For the text-containing cell, return its midpoint in (X, Y) coordinate format. 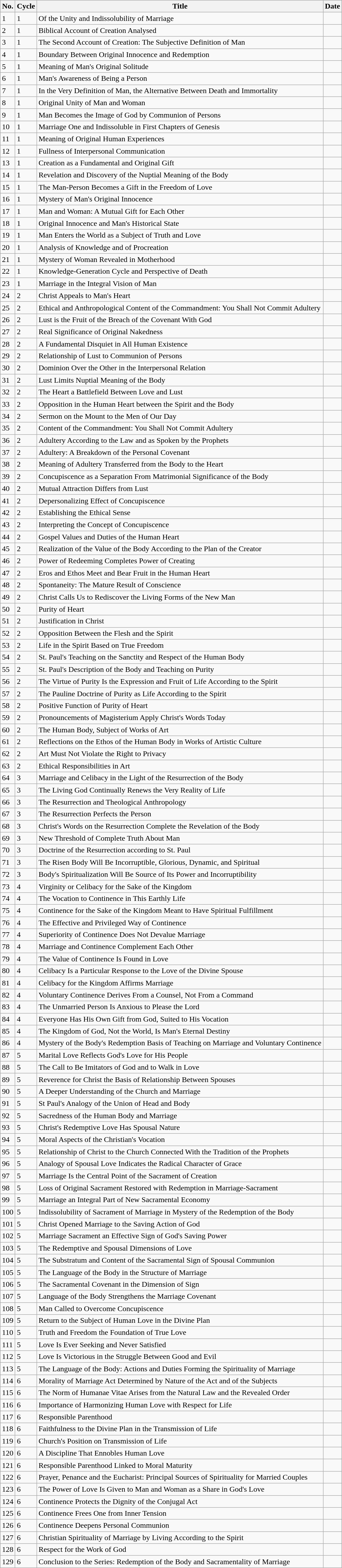
Marital Love Reflects God's Love for His People (180, 1055)
63 (8, 766)
Ethical Responsibilities in Art (180, 766)
98 (8, 1188)
Meaning of Adultery Transferred from the Body to the Heart (180, 464)
The Kingdom of God, Not the World, Is Man's Eternal Destiny (180, 1031)
Dominion Over the Other in the Interpersonal Relation (180, 368)
43 (8, 525)
69 (8, 838)
Man Becomes the Image of God by Communion of Persons (180, 115)
52 (8, 633)
Creation as a Fundamental and Original Gift (180, 163)
Concupiscence as a Separation From Matrimonial Significance of the Body (180, 476)
97 (8, 1176)
42 (8, 513)
The Sacramental Covenant in the Dimension of Sign (180, 1284)
16 (8, 199)
46 (8, 561)
Marriage and Continence Complement Each Other (180, 947)
Title (180, 6)
Opposition Between the Flesh and the Spirit (180, 633)
Love Is Victorious in the Struggle Between Good and Evil (180, 1357)
Christ Appeals to Man's Heart (180, 296)
39 (8, 476)
The Call to Be Imitators of God and to Walk in Love (180, 1067)
The Norm of Humanae Vitae Arises from the Natural Law and the Revealed Order (180, 1393)
Relationship of Lust to Communion of Persons (180, 356)
121 (8, 1465)
75 (8, 910)
24 (8, 296)
90 (8, 1091)
51 (8, 621)
29 (8, 356)
Opposition in the Human Heart between the Spirit and the Body (180, 404)
Content of the Commandment: You Shall Not Commit Adultery (180, 428)
Body's Spiritualization Will Be Source of Its Power and Incorruptibility (180, 874)
Christ's Redemptive Love Has Spousal Nature (180, 1128)
Everyone Has His Own Gift from God, Suited to His Vocation (180, 1019)
111 (8, 1345)
114 (8, 1381)
62 (8, 754)
103 (8, 1248)
78 (8, 947)
The Second Account of Creation: The Subjective Definition of Man (180, 42)
Mutual Attraction Differs from Lust (180, 488)
Relationship of Christ to the Church Connected With the Tradition of the Prophets (180, 1152)
74 (8, 898)
28 (8, 344)
37 (8, 452)
126 (8, 1526)
113 (8, 1369)
99 (8, 1200)
102 (8, 1236)
Purity of Heart (180, 609)
Lust Limits Nuptial Meaning of the Body (180, 380)
77 (8, 935)
The Effective and Privileged Way of Continence (180, 923)
The Unmarried Person Is Anxious to Please the Lord (180, 1007)
45 (8, 549)
The Man-Person Becomes a Gift in the Freedom of Love (180, 187)
Doctrine of the Resurrection according to St. Paul (180, 850)
82 (8, 995)
Marriage One and Indissoluble in First Chapters of Genesis (180, 127)
26 (8, 320)
110 (8, 1333)
36 (8, 440)
Continence Frees One from Inner Tension (180, 1514)
115 (8, 1393)
14 (8, 175)
118 (8, 1429)
Biblical Account of Creation Analysed (180, 30)
Real Significance of Original Nakedness (180, 332)
41 (8, 500)
Analysis of Knowledge and of Procreation (180, 247)
61 (8, 742)
Celibacy Is a Particular Response to the Love of the Divine Spouse (180, 971)
100 (8, 1212)
Respect for the Work of God (180, 1550)
106 (8, 1284)
54 (8, 657)
Boundary Between Original Innocence and Redemption (180, 54)
68 (8, 826)
38 (8, 464)
59 (8, 717)
Continence for the Sake of the Kingdom Meant to Have Spiritual Fulfillment (180, 910)
Interpreting the Concept of Concupiscence (180, 525)
Moral Aspects of the Christian's Vocation (180, 1140)
A Fundamental Disquiet in All Human Existence (180, 344)
53 (8, 645)
The Vocation to Continence in This Earthly Life (180, 898)
No. (8, 6)
119 (8, 1441)
New Threshold of Complete Truth About Man (180, 838)
116 (8, 1405)
13 (8, 163)
50 (8, 609)
19 (8, 235)
81 (8, 983)
104 (8, 1260)
Revelation and Discovery of the Nuptial Meaning of the Body (180, 175)
66 (8, 802)
112 (8, 1357)
Responsible Parenthood (180, 1417)
64 (8, 778)
17 (8, 211)
Virginity or Celibacy for the Sake of the Kingdom (180, 886)
Mystery of the Body's Redemption Basis of Teaching on Marriage and Voluntary Continence (180, 1043)
Church's Position on Transmission of Life (180, 1441)
Voluntary Continence Derives From a Counsel, Not From a Command (180, 995)
Superiority of Continence Does Not Devalue Marriage (180, 935)
27 (8, 332)
93 (8, 1128)
33 (8, 404)
Date (332, 6)
Christ Opened Marriage to the Saving Action of God (180, 1224)
Original Innocence and Man's Historical State (180, 223)
Spontaneity: The Mature Result of Conscience (180, 585)
Marriage an Integral Part of New Sacramental Economy (180, 1200)
Marriage Sacrament an Effective Sign of God's Saving Power (180, 1236)
The Pauline Doctrine of Purity as Life According to the Spirit (180, 693)
101 (8, 1224)
22 (8, 271)
A Discipline That Ennobles Human Love (180, 1453)
30 (8, 368)
44 (8, 537)
Man's Awareness of Being a Person (180, 79)
105 (8, 1272)
Marriage and Celibacy in the Light of the Resurrection of the Body (180, 778)
The Resurrection and Theological Anthropology (180, 802)
96 (8, 1164)
Power of Redeeming Completes Power of Creating (180, 561)
The Language of the Body in the Structure of Marriage (180, 1272)
The Resurrection Perfects the Person (180, 814)
31 (8, 380)
St. Paul's Description of the Body and Teaching on Purity (180, 669)
128 (8, 1550)
The Value of Continence Is Found in Love (180, 959)
Language of the Body Strengthens the Marriage Covenant (180, 1296)
The Risen Body Will Be Incorruptible, Glorious, Dynamic, and Spiritual (180, 862)
9 (8, 115)
Importance of Harmonizing Human Love with Respect for Life (180, 1405)
15 (8, 187)
10 (8, 127)
71 (8, 862)
Continence Deepens Personal Communion (180, 1526)
127 (8, 1538)
76 (8, 923)
Life in the Spirit Based on True Freedom (180, 645)
Responsible Parenthood Linked to Moral Maturity (180, 1465)
In the Very Definition of Man, the Alternative Between Death and Immortality (180, 91)
Prayer, Penance and the Eucharist: Principal Sources of Spirituality for Married Couples (180, 1477)
89 (8, 1079)
70 (8, 850)
88 (8, 1067)
107 (8, 1296)
Mystery of Man's Original Innocence (180, 199)
92 (8, 1115)
Analogy of Spousal Love Indicates the Radical Character of Grace (180, 1164)
The Virtue of Purity Is the Expression and Fruit of Life According to the Spirit (180, 681)
Loss of Original Sacrament Restored with Redemption in Marriage-Sacrament (180, 1188)
A Deeper Understanding of the Church and Marriage (180, 1091)
60 (8, 730)
Pronouncements of Magisterium Apply Christ's Words Today (180, 717)
79 (8, 959)
The Language of the Body: Actions and Duties Forming the Spirituality of Marriage (180, 1369)
Celibacy for the Kingdom Affirms Marriage (180, 983)
49 (8, 597)
Reverence for Christ the Basis of Relationship Between Spouses (180, 1079)
47 (8, 573)
Of the Unity and Indissolubility of Marriage (180, 18)
125 (8, 1514)
95 (8, 1152)
84 (8, 1019)
The Substratum and Content of the Sacramental Sign of Spousal Communion (180, 1260)
123 (8, 1489)
Justification in Christ (180, 621)
72 (8, 874)
The Heart a Battlefield Between Love and Lust (180, 392)
55 (8, 669)
Realization of the Value of the Body According to the Plan of the Creator (180, 549)
124 (8, 1501)
Knowledge-Generation Cycle and Perspective of Death (180, 271)
Truth and Freedom the Foundation of True Love (180, 1333)
20 (8, 247)
The Power of Love Is Given to Man and Woman as a Share in God's Love (180, 1489)
Gospel Values and Duties of the Human Heart (180, 537)
8 (8, 103)
40 (8, 488)
18 (8, 223)
St Paul's Analogy of the Union of Head and Body (180, 1103)
91 (8, 1103)
57 (8, 693)
The Living God Continually Renews the Very Reality of Life (180, 790)
34 (8, 416)
Original Unity of Man and Woman (180, 103)
80 (8, 971)
7 (8, 91)
Marriage Is the Central Point of the Sacrament of Creation (180, 1176)
Morality of Marriage Act Determined by Nature of the Act and of the Subjects (180, 1381)
Love Is Ever Seeking and Never Satisfied (180, 1345)
Faithfulness to the Divine Plan in the Transmission of Life (180, 1429)
35 (8, 428)
129 (8, 1562)
56 (8, 681)
Mystery of Woman Revealed in Motherhood (180, 259)
83 (8, 1007)
109 (8, 1321)
Fullness of Interpersonal Communication (180, 151)
120 (8, 1453)
67 (8, 814)
Reflections on the Ethos of the Human Body in Works of Artistic Culture (180, 742)
85 (8, 1031)
Conclusion to the Series: Redemption of the Body and Sacramentality of Marriage (180, 1562)
94 (8, 1140)
65 (8, 790)
23 (8, 284)
Christian Spirituality of Marriage by Living According to the Spirit (180, 1538)
Cycle (26, 6)
Positive Function of Purity of Heart (180, 705)
Establishing the Ethical Sense (180, 513)
12 (8, 151)
32 (8, 392)
Sacredness of the Human Body and Marriage (180, 1115)
Christ's Words on the Resurrection Complete the Revelation of the Body (180, 826)
Adultery According to the Law and as Spoken by the Prophets (180, 440)
122 (8, 1477)
48 (8, 585)
Eros and Ethos Meet and Bear Fruit in the Human Heart (180, 573)
Adultery: A Breakdown of the Personal Covenant (180, 452)
21 (8, 259)
Marriage in the Integral Vision of Man (180, 284)
58 (8, 705)
Sermon on the Mount to the Men of Our Day (180, 416)
The Human Body, Subject of Works of Art (180, 730)
73 (8, 886)
Meaning of Original Human Experiences (180, 139)
117 (8, 1417)
Continence Protects the Dignity of the Conjugal Act (180, 1501)
25 (8, 308)
Meaning of Man's Original Solitude (180, 67)
Ethical and Anthropological Content of the Commandment: You Shall Not Commit Adultery (180, 308)
St. Paul's Teaching on the Sanctity and Respect of the Human Body (180, 657)
11 (8, 139)
Return to the Subject of Human Love in the Divine Plan (180, 1321)
Art Must Not Violate the Right to Privacy (180, 754)
87 (8, 1055)
108 (8, 1309)
86 (8, 1043)
Indissolubility of Sacrament of Marriage in Mystery of the Redemption of the Body (180, 1212)
Man and Woman: A Mutual Gift for Each Other (180, 211)
The Redemptive and Spousal Dimensions of Love (180, 1248)
Depersonalizing Effect of Concupiscence (180, 500)
Man Enters the World as a Subject of Truth and Love (180, 235)
Lust is the Fruit of the Breach of the Covenant With God (180, 320)
Man Called to Overcome Concupiscence (180, 1309)
Christ Calls Us to Rediscover the Living Forms of the New Man (180, 597)
